Identify which cell holds the provided text, then report its [x, y] central coordinate. 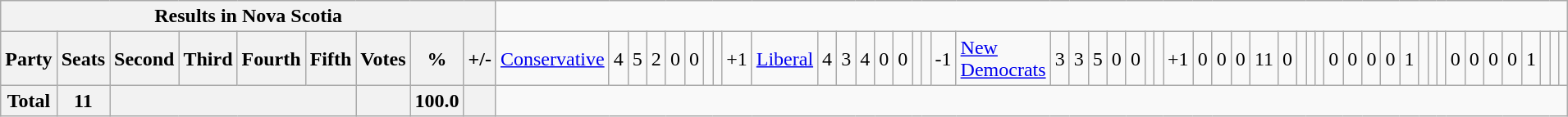
100.0 [437, 101]
Liberal [784, 59]
-1 [944, 59]
Votes [383, 59]
Total [29, 101]
+/- [479, 59]
Conservative [552, 59]
Seats [83, 59]
Fifth [331, 59]
Second [144, 59]
Fourth [271, 59]
Results in Nova Scotia [249, 16]
2 [656, 59]
% [437, 59]
Third [208, 59]
Party [29, 59]
New Democrats [1003, 59]
